Return the [X, Y] coordinate for the center point of the cell that contains the specified text.  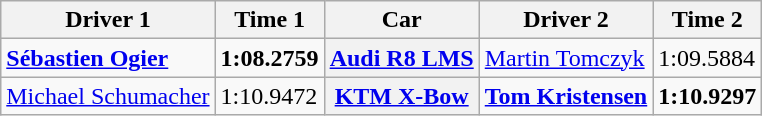
Driver 2 [566, 20]
Time 1 [270, 20]
1:10.9297 [708, 96]
1:09.5884 [708, 58]
Driver 1 [108, 20]
KTM X-Bow [402, 96]
Car [402, 20]
Tom Kristensen [566, 96]
Audi R8 LMS [402, 58]
Time 2 [708, 20]
Martin Tomczyk [566, 58]
1:10.9472 [270, 96]
Michael Schumacher [108, 96]
1:08.2759 [270, 58]
Sébastien Ogier [108, 58]
